Return the (x, y) coordinate for the center point of the cell that contains the specified text.  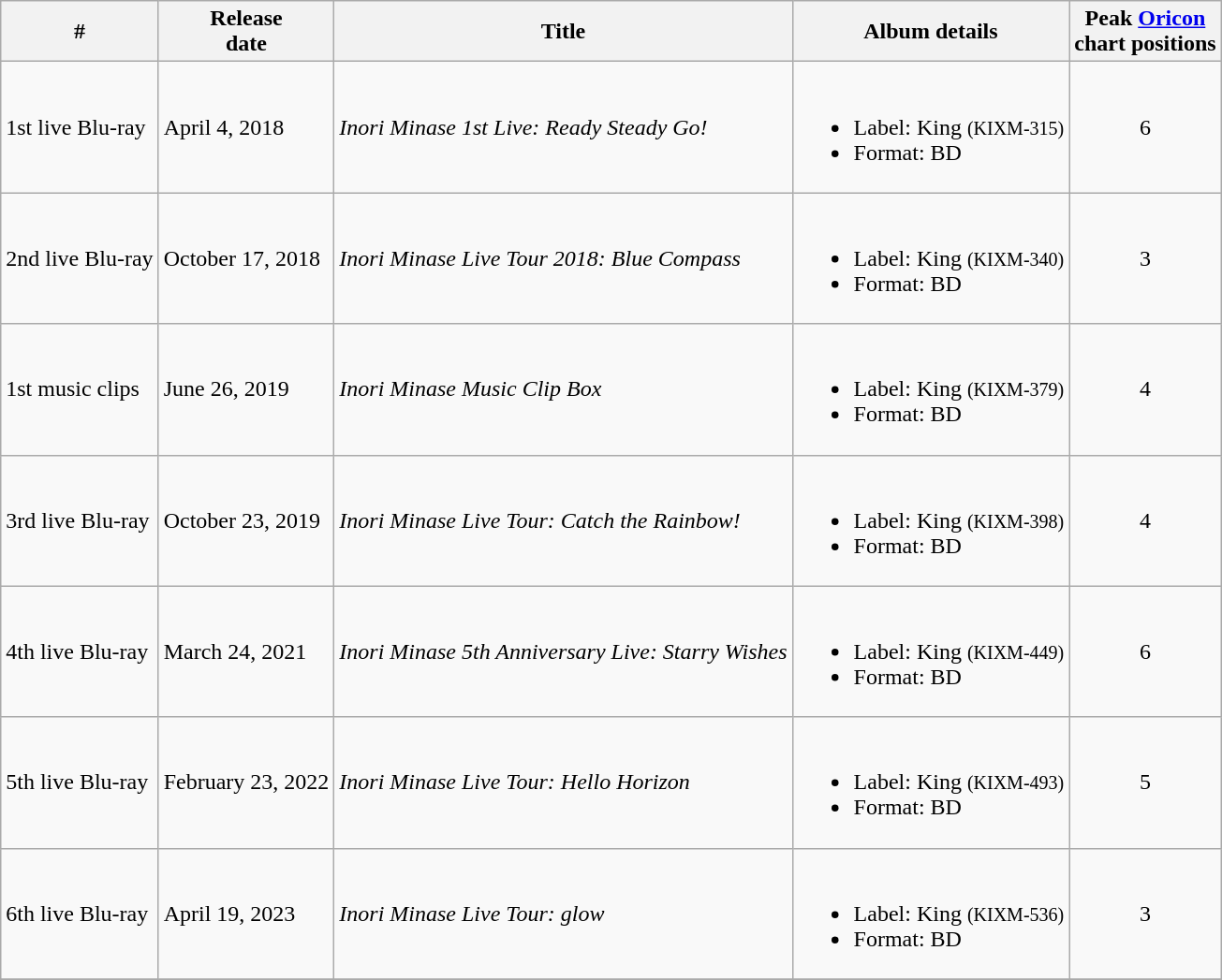
1st music clips (80, 389)
Inori Minase Music Clip Box (564, 389)
5th live Blu-ray (80, 783)
October 17, 2018 (246, 258)
April 4, 2018 (246, 127)
Inori Minase Live Tour: glow (564, 914)
Inori Minase Live Tour: Catch the Rainbow! (564, 520)
Inori Minase Live Tour: Hello Horizon (564, 783)
February 23, 2022 (246, 783)
Inori Minase Live Tour 2018: Blue Compass (564, 258)
Album details (931, 32)
Label: King (KIXM-315)Format: BD (931, 127)
Label: King (KIXM-449)Format: BD (931, 651)
1st live Blu-ray (80, 127)
5 (1145, 783)
Releasedate (246, 32)
6th live Blu-ray (80, 914)
Label: King (KIXM-379)Format: BD (931, 389)
Inori Minase 5th Anniversary Live: Starry Wishes (564, 651)
4th live Blu-ray (80, 651)
Peak Oricon chart positions (1145, 32)
April 19, 2023 (246, 914)
June 26, 2019 (246, 389)
Label: King (KIXM-493)Format: BD (931, 783)
March 24, 2021 (246, 651)
Title (564, 32)
Inori Minase 1st Live: Ready Steady Go! (564, 127)
Label: King (KIXM-340)Format: BD (931, 258)
3rd live Blu-ray (80, 520)
Label: King (KIXM-398)Format: BD (931, 520)
# (80, 32)
October 23, 2019 (246, 520)
Label: King (KIXM-536)Format: BD (931, 914)
2nd live Blu-ray (80, 258)
